Detect which cell encompasses the target text, then output its [X, Y] center coordinate. 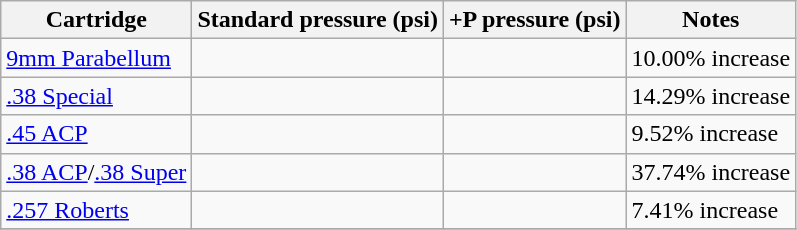
9.52% increase [711, 134]
7.41% increase [711, 210]
14.29% increase [711, 96]
Notes [711, 20]
9mm Parabellum [96, 58]
Standard pressure (psi) [318, 20]
37.74% increase [711, 172]
Cartridge [96, 20]
.38 Special [96, 96]
+P pressure (psi) [534, 20]
.38 ACP/.38 Super [96, 172]
.257 Roberts [96, 210]
.45 ACP [96, 134]
10.00% increase [711, 58]
